For the text-containing cell, return its midpoint in (x, y) coordinate format. 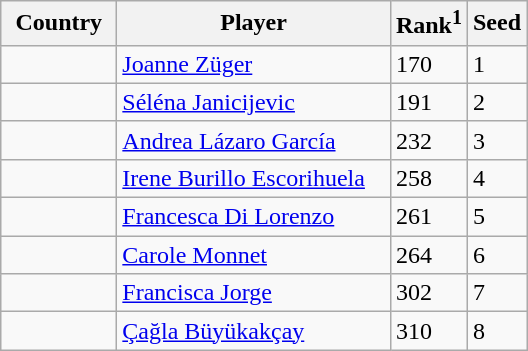
Francisca Jorge (254, 293)
310 (428, 331)
5 (496, 217)
Çağla Büyükakçay (254, 331)
7 (496, 293)
261 (428, 217)
6 (496, 255)
Francesca Di Lorenzo (254, 217)
Country (59, 24)
1 (496, 64)
8 (496, 331)
232 (428, 140)
Séléna Janicijevic (254, 102)
302 (428, 293)
3 (496, 140)
Rank1 (428, 24)
Irene Burillo Escorihuela (254, 178)
170 (428, 64)
Joanne Züger (254, 64)
191 (428, 102)
Seed (496, 24)
Player (254, 24)
Carole Monnet (254, 255)
4 (496, 178)
2 (496, 102)
Andrea Lázaro García (254, 140)
258 (428, 178)
264 (428, 255)
